Detect which cell encompasses the target text, then output its [X, Y] center coordinate. 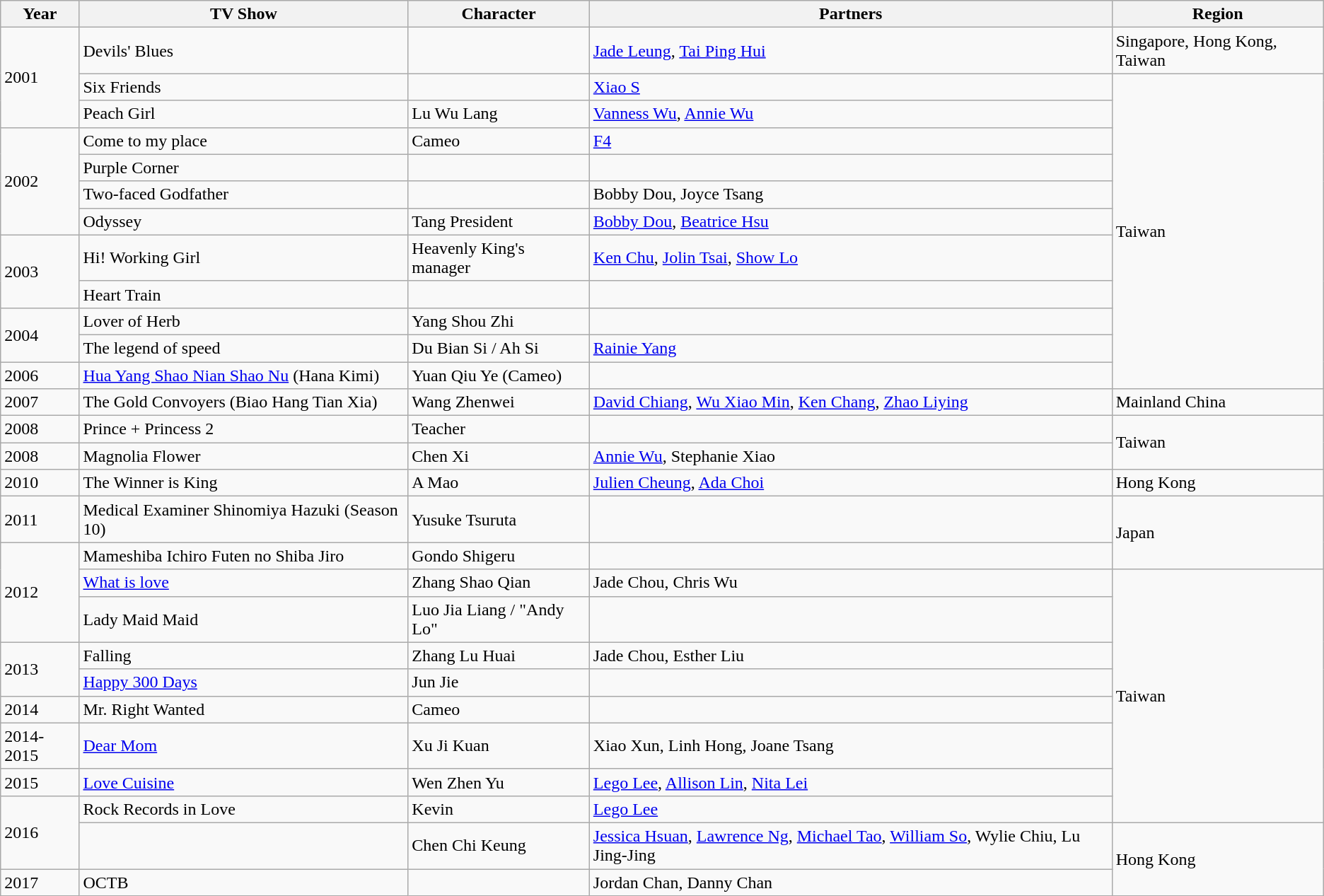
2011 [40, 519]
2014 [40, 709]
Two-faced Godfather [243, 194]
Rock Records in Love [243, 809]
Peach Girl [243, 114]
The Winner is King [243, 483]
Lego Lee, Allison Lin, Nita Lei [850, 782]
Character [499, 14]
TV Show [243, 14]
Yuan Qiu Ye (Cameo) [499, 376]
Jun Jie [499, 682]
Chen Xi [499, 456]
Magnolia Flower [243, 456]
Kevin [499, 809]
Gondo Shigeru [499, 556]
Rainie Yang [850, 348]
Teacher [499, 429]
2014-2015 [40, 745]
2015 [40, 782]
2007 [40, 402]
Lego Lee [850, 809]
Chen Chi Keung [499, 846]
Lover of Herb [243, 321]
Love Cuisine [243, 782]
Ken Chu, Jolin Tsai, Show Lo [850, 257]
Six Friends [243, 87]
Zhang Shao Qian [499, 583]
2006 [40, 376]
Zhang Lu Huai [499, 656]
Odyssey [243, 221]
Come to my place [243, 141]
Julien Cheung, Ada Choi [850, 483]
Partners [850, 14]
Jessica Hsuan, Lawrence Ng, Michael Tao, William So, Wylie Chiu, Lu Jing-Jing [850, 846]
Xu Ji Kuan [499, 745]
Lady Maid Maid [243, 619]
Heart Train [243, 294]
Wang Zhenwei [499, 402]
What is love [243, 583]
A Mao [499, 483]
Jade Chou, Esther Liu [850, 656]
Jordan Chan, Danny Chan [850, 882]
Bobby Dou, Beatrice Hsu [850, 221]
David Chiang, Wu Xiao Min, Ken Chang, Zhao Liying [850, 402]
Annie Wu, Stephanie Xiao [850, 456]
Yusuke Tsuruta [499, 519]
2017 [40, 882]
Happy 300 Days [243, 682]
Luo Jia Liang / "Andy Lo" [499, 619]
Vanness Wu, Annie Wu [850, 114]
Falling [243, 656]
Dear Mom [243, 745]
OCTB [243, 882]
Tang President [499, 221]
2010 [40, 483]
Mainland China [1218, 402]
Wen Zhen Yu [499, 782]
F4 [850, 141]
Year [40, 14]
Jade Chou, Chris Wu [850, 583]
Mameshiba Ichiro Futen no Shiba Jiro [243, 556]
Japan [1218, 533]
2016 [40, 832]
2013 [40, 669]
Lu Wu Lang [499, 114]
Bobby Dou, Joyce Tsang [850, 194]
Heavenly King's manager [499, 257]
Purple Corner [243, 168]
Yang Shou Zhi [499, 321]
Xiao Xun, Linh Hong, Joane Tsang [850, 745]
Du Bian Si / Ah Si [499, 348]
Devils' Blues [243, 51]
Medical Examiner Shinomiya Hazuki (Season 10) [243, 519]
Hua Yang Shao Nian Shao Nu (Hana Kimi) [243, 376]
2001 [40, 78]
2012 [40, 593]
The Gold Convoyers (Biao Hang Tian Xia) [243, 402]
2003 [40, 272]
The legend of speed [243, 348]
Prince + Princess 2 [243, 429]
Mr. Right Wanted [243, 709]
Hi! Working Girl [243, 257]
Jade Leung, Tai Ping Hui [850, 51]
Singapore, Hong Kong, Taiwan [1218, 51]
2004 [40, 334]
Xiao S [850, 87]
Region [1218, 14]
2002 [40, 181]
